For the text-containing cell, return its midpoint in (x, y) coordinate format. 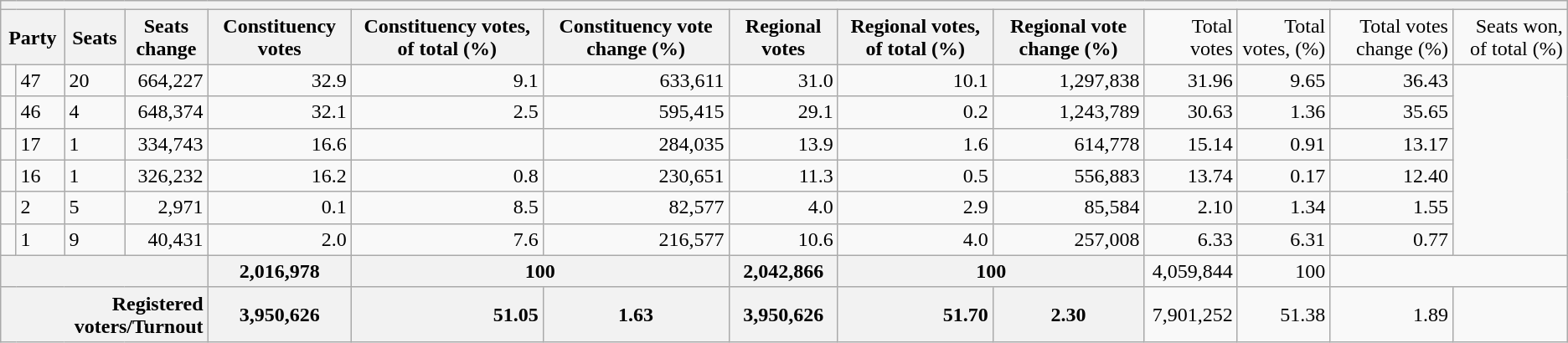
2,042,866 (783, 271)
20 (95, 80)
Regional votes (783, 37)
0.17 (1283, 176)
1,243,789 (1069, 112)
2.0 (280, 239)
Constituency votes, of total (%) (447, 37)
32.1 (280, 112)
Registered voters/Turnout (104, 315)
2,971 (166, 207)
Party (33, 37)
9.65 (1283, 80)
40,431 (166, 239)
633,611 (636, 80)
13.17 (1392, 144)
10.1 (915, 80)
1,297,838 (1069, 80)
4,059,844 (1191, 271)
2,016,978 (280, 271)
9 (95, 239)
16 (40, 176)
30.63 (1191, 112)
2.5 (447, 112)
2.10 (1191, 207)
Total votes (1191, 37)
9.1 (447, 80)
47 (40, 80)
31.0 (783, 80)
1.89 (1392, 315)
0.91 (1283, 144)
556,883 (1069, 176)
664,227 (166, 80)
31.96 (1191, 80)
Seats change (166, 37)
0.8 (447, 176)
51.70 (915, 315)
326,232 (166, 176)
35.65 (1392, 112)
0.77 (1392, 239)
2.9 (915, 207)
1.63 (636, 315)
0.2 (915, 112)
216,577 (636, 239)
6.33 (1191, 239)
51.05 (447, 315)
Seats won, of total (%) (1509, 37)
0.1 (280, 207)
16.2 (280, 176)
13.9 (783, 144)
7.6 (447, 239)
1.36 (1283, 112)
648,374 (166, 112)
51.38 (1283, 315)
8.5 (447, 207)
Total votes, (%) (1283, 37)
1.34 (1283, 207)
46 (40, 112)
11.3 (783, 176)
4 (95, 112)
284,035 (636, 144)
Regional vote change (%) (1069, 37)
595,415 (636, 112)
32.9 (280, 80)
15.14 (1191, 144)
Total votes change (%) (1392, 37)
Regional votes, of total (%) (915, 37)
230,651 (636, 176)
16.6 (280, 144)
5 (95, 207)
12.40 (1392, 176)
Constituency votes (280, 37)
7,901,252 (1191, 315)
334,743 (166, 144)
1.55 (1392, 207)
0.5 (915, 176)
Constituency vote change (%) (636, 37)
36.43 (1392, 80)
2.30 (1069, 315)
257,008 (1069, 239)
13.74 (1191, 176)
Seats (95, 37)
17 (40, 144)
6.31 (1283, 239)
2 (40, 207)
29.1 (783, 112)
1.6 (915, 144)
85,584 (1069, 207)
10.6 (783, 239)
614,778 (1069, 144)
82,577 (636, 207)
